Capture the cell that displays the provided text and extract its [X, Y] central coordinate. 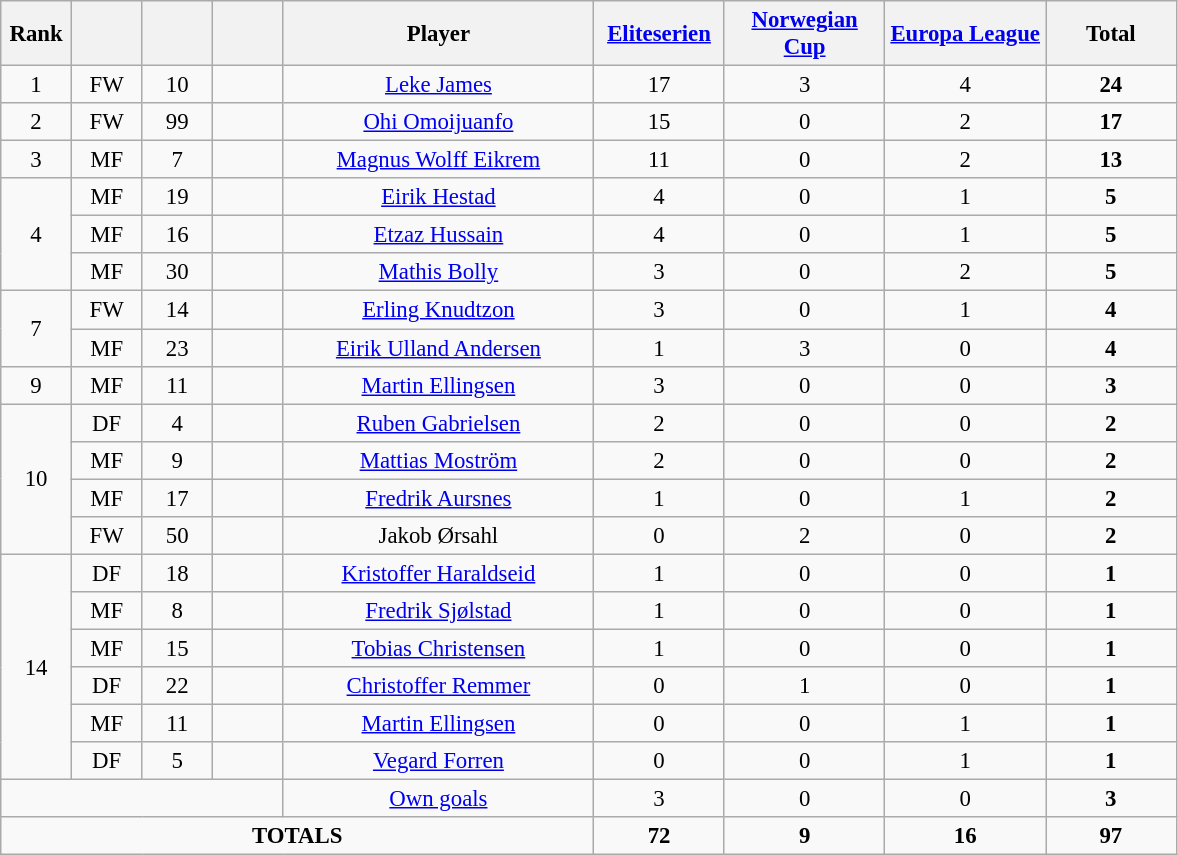
18 [178, 573]
Leke James [438, 85]
Eirik Hestad [438, 197]
Mathis Bolly [438, 273]
50 [178, 536]
Eliteserien [660, 34]
Christoffer Remmer [438, 686]
97 [1112, 836]
8 [178, 611]
Total [1112, 34]
Player [438, 34]
Magnus Wolff Eikrem [438, 160]
22 [178, 686]
Erling Knudtzon [438, 310]
Tobias Christensen [438, 648]
Ohi Omoijuanfo [438, 122]
Ruben Gabrielsen [438, 423]
13 [1112, 160]
30 [178, 273]
Europa League [966, 34]
Kristoffer Haraldseid [438, 573]
Vegard Forren [438, 761]
Mattias Moström [438, 460]
Jakob Ørsahl [438, 536]
23 [178, 348]
Rank [36, 34]
TOTALS [298, 836]
19 [178, 197]
72 [660, 836]
99 [178, 122]
Fredrik Sjølstad [438, 611]
Fredrik Aursnes [438, 498]
24 [1112, 85]
Etzaz Hussain [438, 235]
Eirik Ulland Andersen [438, 348]
Norwegian Cup [804, 34]
Own goals [438, 799]
